For the text-containing cell, return its midpoint in [X, Y] coordinate format. 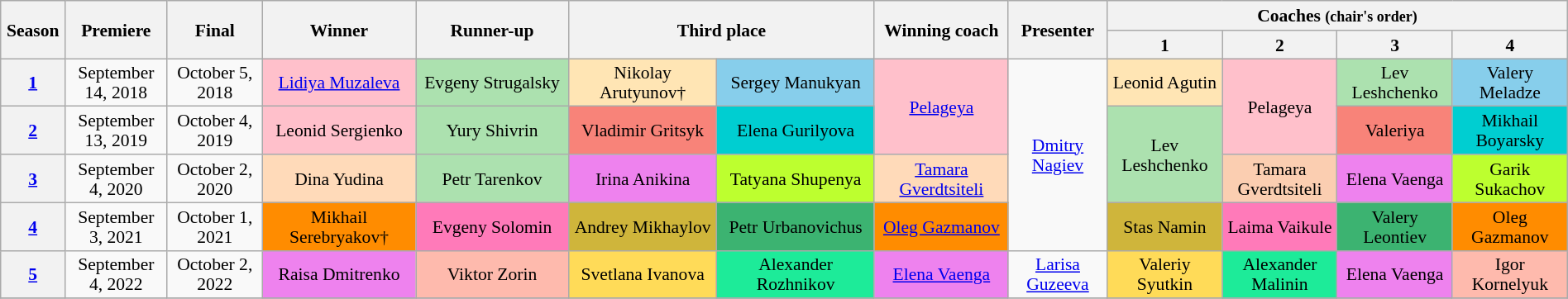
Petr Urbanovichus [796, 226]
September 13, 2019 [116, 131]
Lidiya Muzaleva [339, 83]
September 14, 2018 [116, 83]
September 4, 2022 [116, 274]
Alexander Malinin [1280, 274]
Third place [721, 30]
Leonid Sergienko [339, 131]
Season [33, 30]
October 2, 2022 [215, 274]
Elena Gurilyova [796, 131]
Stas Namin [1165, 226]
Dmitry Nagiev [1057, 154]
Evgeny Solomin [493, 226]
Evgeny Strugalsky [493, 83]
5 [33, 274]
Presenter [1057, 30]
Tatyana Shupenya [796, 178]
Mikhail Boyarsky [1510, 131]
Andrey Mikhaylov [642, 226]
Dina Yudina [339, 178]
Laima Vaikule [1280, 226]
October 2, 2020 [215, 178]
Coaches (chair's order) [1338, 16]
Irina Anikina [642, 178]
Winner [339, 30]
Garik Sukachov [1510, 178]
Petr Tarenkov [493, 178]
Final [215, 30]
Runner-up [493, 30]
September 3, 2021 [116, 226]
Valery Leontiev [1395, 226]
Yury Shivrin [493, 131]
Premiere [116, 30]
Valeriya [1395, 131]
Svetlana Ivanova [642, 274]
Mikhail Serebryakov† [339, 226]
Nikolay Arutyunov† [642, 83]
September 4, 2020 [116, 178]
October 5, 2018 [215, 83]
Raisa Dmitrenko [339, 274]
Viktor Zorin [493, 274]
Sergey Manukyan [796, 83]
Larisa Guzeeva [1057, 274]
Alexander Rozhnikov [796, 274]
October 4, 2019 [215, 131]
Vladimir Gritsyk [642, 131]
October 1, 2021 [215, 226]
Igor Kornelyuk [1510, 274]
Leonid Agutin [1165, 83]
Winning coach [941, 30]
Valery Meladze [1510, 83]
Valeriy Syutkin [1165, 274]
